Search for the cell housing the specified text and yield its (x, y) center coordinate. 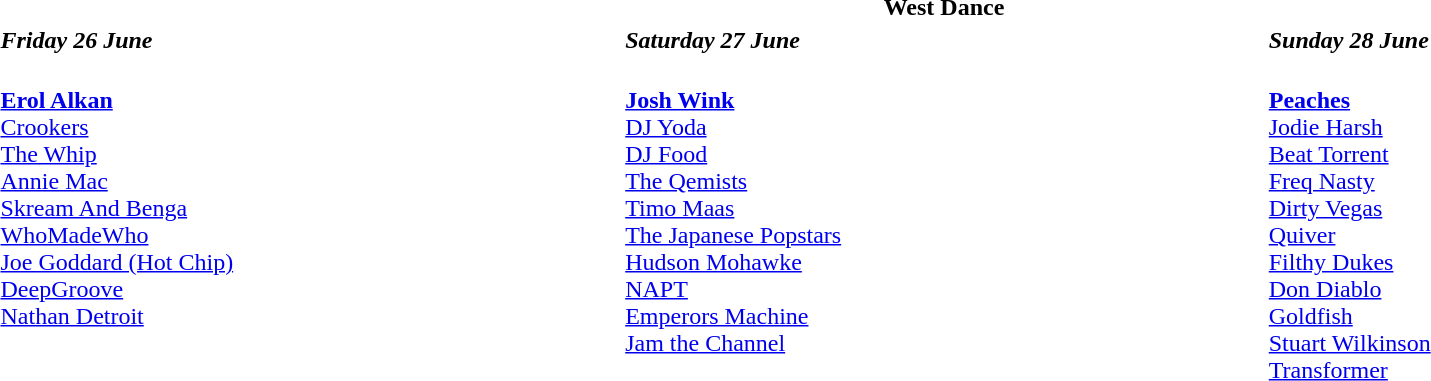
Saturday 27 June (944, 40)
